Identify which cell holds the provided text, then report its [x, y] central coordinate. 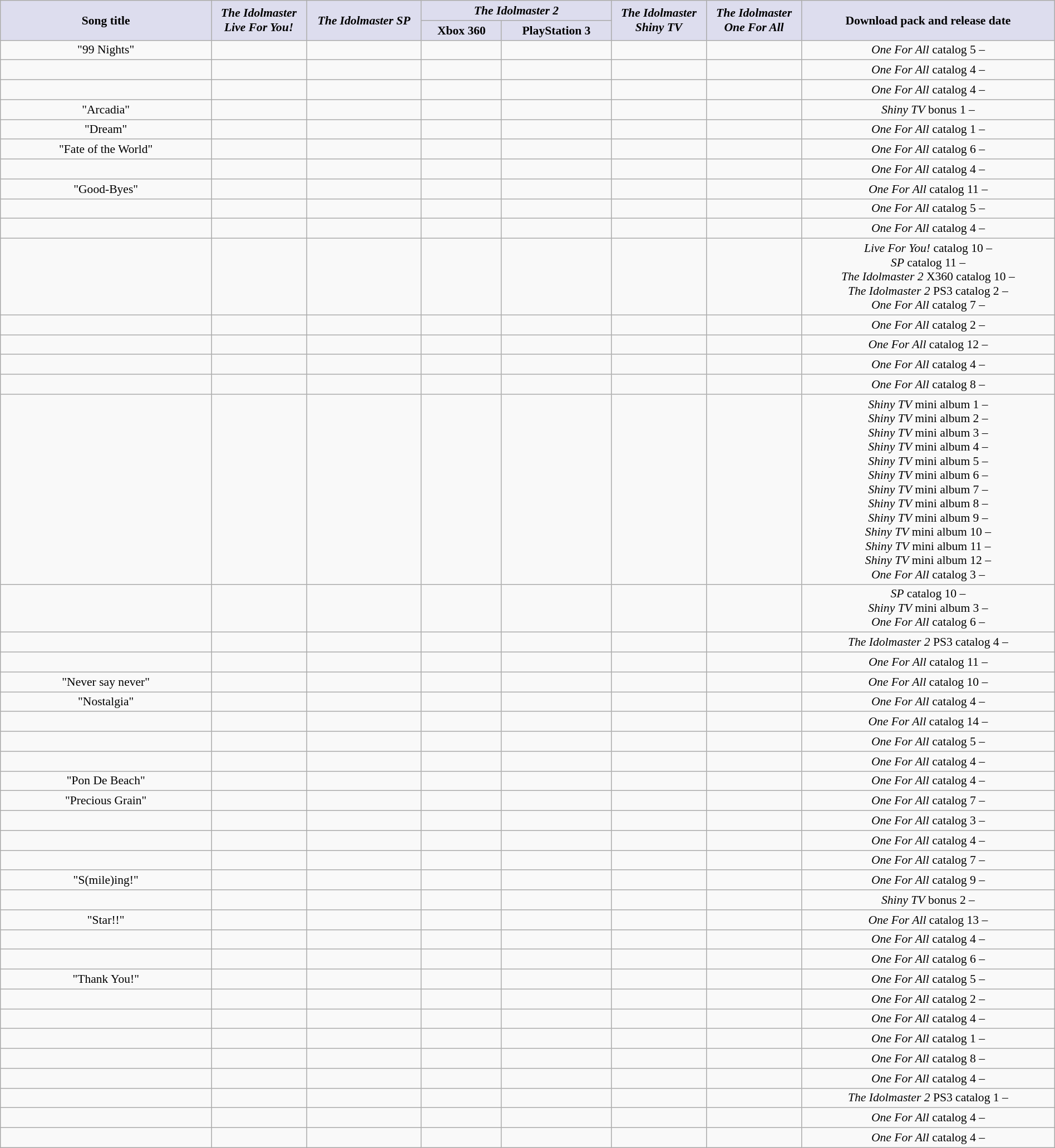
The IdolmasterLive For You! [259, 20]
"99 Nights" [106, 50]
Shiny TV bonus 1 – [928, 110]
"Never say never" [106, 682]
Shiny TV bonus 2 – [928, 900]
"Star!!" [106, 919]
Download pack and release date [928, 20]
One For All catalog 3 – [928, 820]
One For All catalog 12 – [928, 345]
The Idolmaster SP [364, 20]
The IdolmasterOne For All [753, 20]
"Fate of the World" [106, 149]
Live For You! catalog 10 – SP catalog 11 – The Idolmaster 2 X360 catalog 10 – The Idolmaster 2 PS3 catalog 2 – One For All catalog 7 – [928, 276]
The Idolmaster 2 [516, 11]
The Idolmaster 2 PS3 catalog 4 – [928, 642]
"S(mile)ing!" [106, 880]
SP catalog 10 – Shiny TV mini album 3 – One For All catalog 6 – [928, 608]
Xbox 360 [461, 30]
One For All catalog 14 – [928, 721]
"Arcadia" [106, 110]
"Thank You!" [106, 979]
"Precious Grain" [106, 801]
"Dream" [106, 129]
"Nostalgia" [106, 702]
"Good-Byes" [106, 189]
One For All catalog 13 – [928, 919]
The Idolmaster 2 PS3 catalog 1 – [928, 1098]
PlayStation 3 [556, 30]
One For All catalog 10 – [928, 682]
"Pon De Beach" [106, 781]
The IdolmasterShiny TV [659, 20]
One For All catalog 9 – [928, 880]
Song title [106, 20]
